Search for the cell housing the specified text and yield its (X, Y) center coordinate. 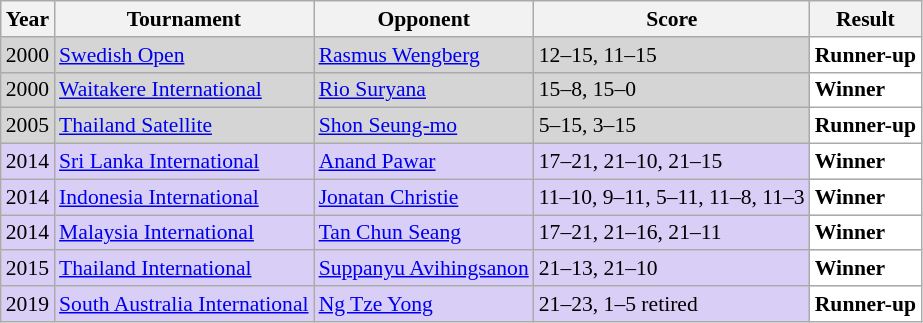
Opponent (424, 19)
5–15, 3–15 (672, 126)
Year (28, 19)
21–23, 1–5 retired (672, 304)
2019 (28, 304)
17–21, 21–10, 21–15 (672, 162)
21–13, 21–10 (672, 269)
Malaysia International (184, 233)
2015 (28, 269)
12–15, 11–15 (672, 55)
Rio Suryana (424, 90)
Rasmus Wengberg (424, 55)
11–10, 9–11, 5–11, 11–8, 11–3 (672, 197)
Swedish Open (184, 55)
Anand Pawar (424, 162)
Indonesia International (184, 197)
Waitakere International (184, 90)
Tournament (184, 19)
Score (672, 19)
Thailand Satellite (184, 126)
South Australia International (184, 304)
Sri Lanka International (184, 162)
Result (866, 19)
2005 (28, 126)
Suppanyu Avihingsanon (424, 269)
17–21, 21–16, 21–11 (672, 233)
15–8, 15–0 (672, 90)
Ng Tze Yong (424, 304)
Tan Chun Seang (424, 233)
Shon Seung-mo (424, 126)
Jonatan Christie (424, 197)
Thailand International (184, 269)
